Capture the cell that displays the provided text and extract its [X, Y] central coordinate. 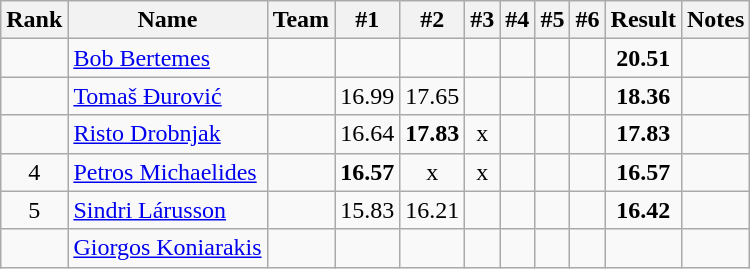
17.65 [432, 96]
Team [301, 20]
5 [34, 210]
4 [34, 172]
Tomaš Đurović [168, 96]
Petros Michaelides [168, 172]
15.83 [368, 210]
16.21 [432, 210]
#5 [552, 20]
20.51 [643, 58]
Sindri Lárusson [168, 210]
Notes [715, 20]
#1 [368, 20]
Rank [34, 20]
16.64 [368, 134]
Name [168, 20]
#4 [518, 20]
#2 [432, 20]
18.36 [643, 96]
16.42 [643, 210]
16.99 [368, 96]
Result [643, 20]
Risto Drobnjak [168, 134]
#3 [482, 20]
Giorgos Koniarakis [168, 248]
Bob Bertemes [168, 58]
#6 [588, 20]
